Return [X, Y] of the center of cell containing provided text 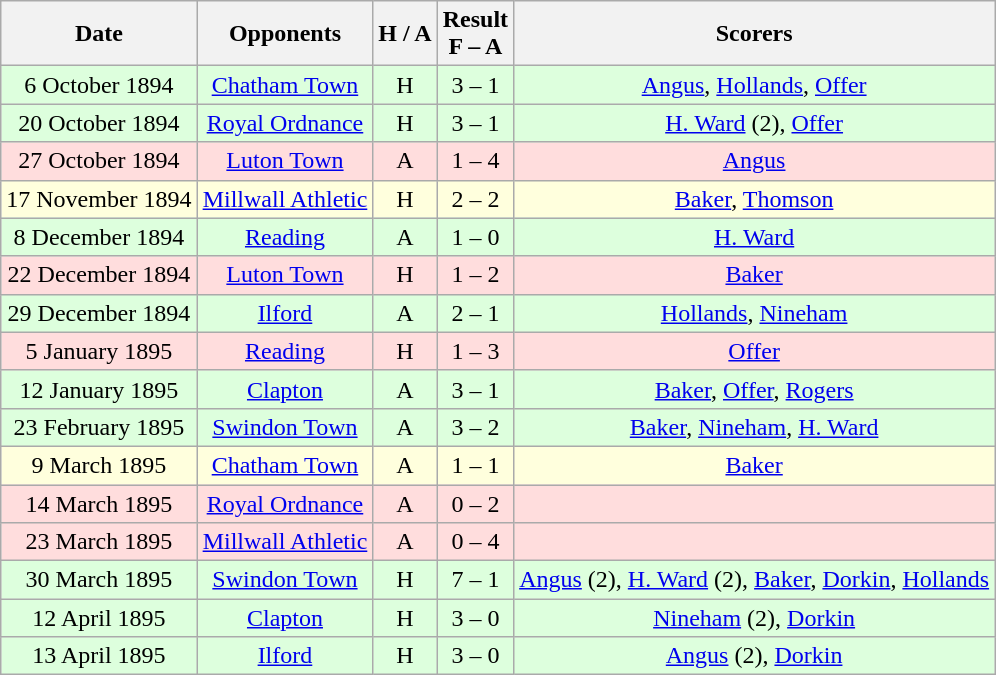
12 April 1895 [99, 618]
1 – 2 [475, 275]
23 March 1895 [99, 542]
23 February 1895 [99, 427]
8 December 1894 [99, 237]
12 January 1895 [99, 389]
1 – 1 [475, 465]
2 – 2 [475, 199]
Opponents [285, 34]
7 – 1 [475, 580]
1 – 4 [475, 161]
0 – 4 [475, 542]
H. Ward [754, 237]
0 – 2 [475, 503]
20 October 1894 [99, 123]
9 March 1895 [99, 465]
Scorers [754, 34]
Angus [754, 161]
1 – 0 [475, 237]
3 – 2 [475, 427]
H. Ward (2), Offer [754, 123]
6 October 1894 [99, 85]
30 March 1895 [99, 580]
Hollands, Nineham [754, 313]
Angus (2), Dorkin [754, 656]
17 November 1894 [99, 199]
2 – 1 [475, 313]
ResultF – A [475, 34]
Baker, Offer, Rogers [754, 389]
5 January 1895 [99, 351]
Date [99, 34]
1 – 3 [475, 351]
Nineham (2), Dorkin [754, 618]
Angus (2), H. Ward (2), Baker, Dorkin, Hollands [754, 580]
Offer [754, 351]
13 April 1895 [99, 656]
H / A [405, 34]
Angus, Hollands, Offer [754, 85]
Baker, Nineham, H. Ward [754, 427]
Baker, Thomson [754, 199]
22 December 1894 [99, 275]
29 December 1894 [99, 313]
14 March 1895 [99, 503]
27 October 1894 [99, 161]
